Scan for the cell matching the given text and deliver its (x, y) coordinate at center. 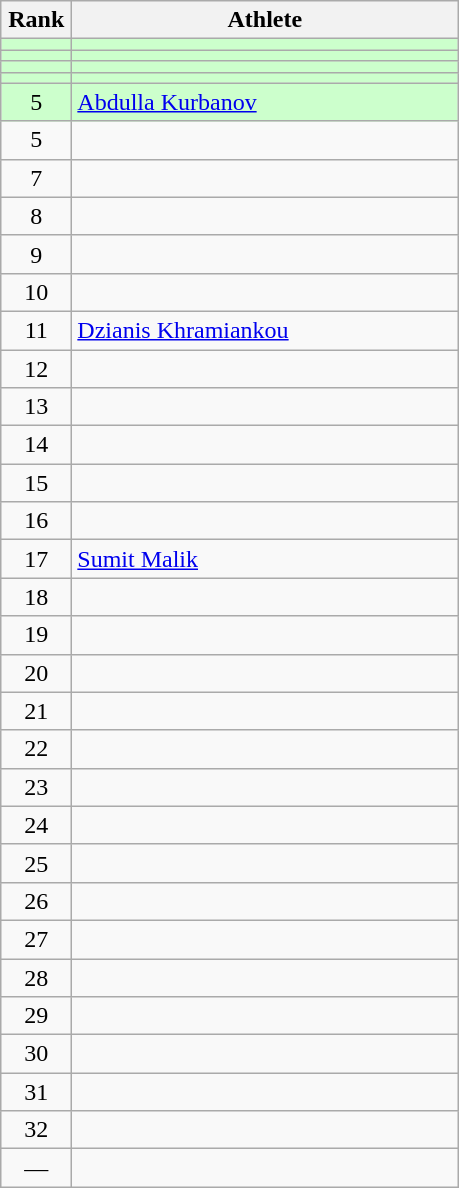
29 (36, 1016)
15 (36, 483)
7 (36, 178)
28 (36, 977)
8 (36, 216)
20 (36, 673)
10 (36, 292)
Abdulla Kurbanov (265, 102)
18 (36, 597)
16 (36, 521)
Athlete (265, 20)
24 (36, 825)
22 (36, 749)
Rank (36, 20)
— (36, 1168)
30 (36, 1054)
32 (36, 1130)
21 (36, 711)
19 (36, 635)
12 (36, 369)
27 (36, 939)
Dzianis Khramiankou (265, 330)
14 (36, 445)
31 (36, 1092)
26 (36, 901)
23 (36, 787)
9 (36, 254)
11 (36, 330)
13 (36, 407)
Sumit Malik (265, 559)
17 (36, 559)
25 (36, 863)
